Return the [x, y] coordinate for the center point of the cell that contains the specified text.  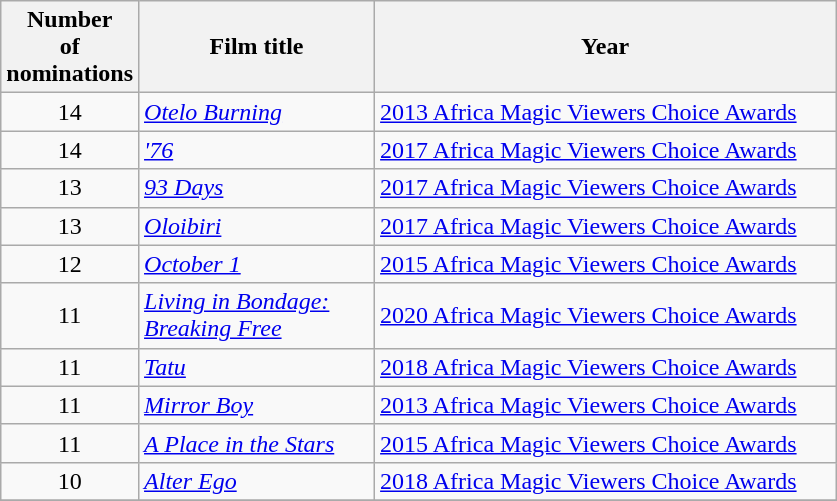
12 [70, 264]
October 1 [257, 264]
Tatu [257, 367]
2020 Africa Magic Viewers Choice Awards [606, 316]
Alter Ego [257, 481]
10 [70, 481]
93 Days [257, 188]
Mirror Boy [257, 405]
Year [606, 47]
Living in Bondage: Breaking Free [257, 316]
Oloibiri [257, 226]
Film title [257, 47]
A Place in the Stars [257, 443]
Otelo Burning [257, 112]
'76 [257, 150]
Number of nominations [70, 47]
